For the text-containing cell, return its midpoint in [X, Y] coordinate format. 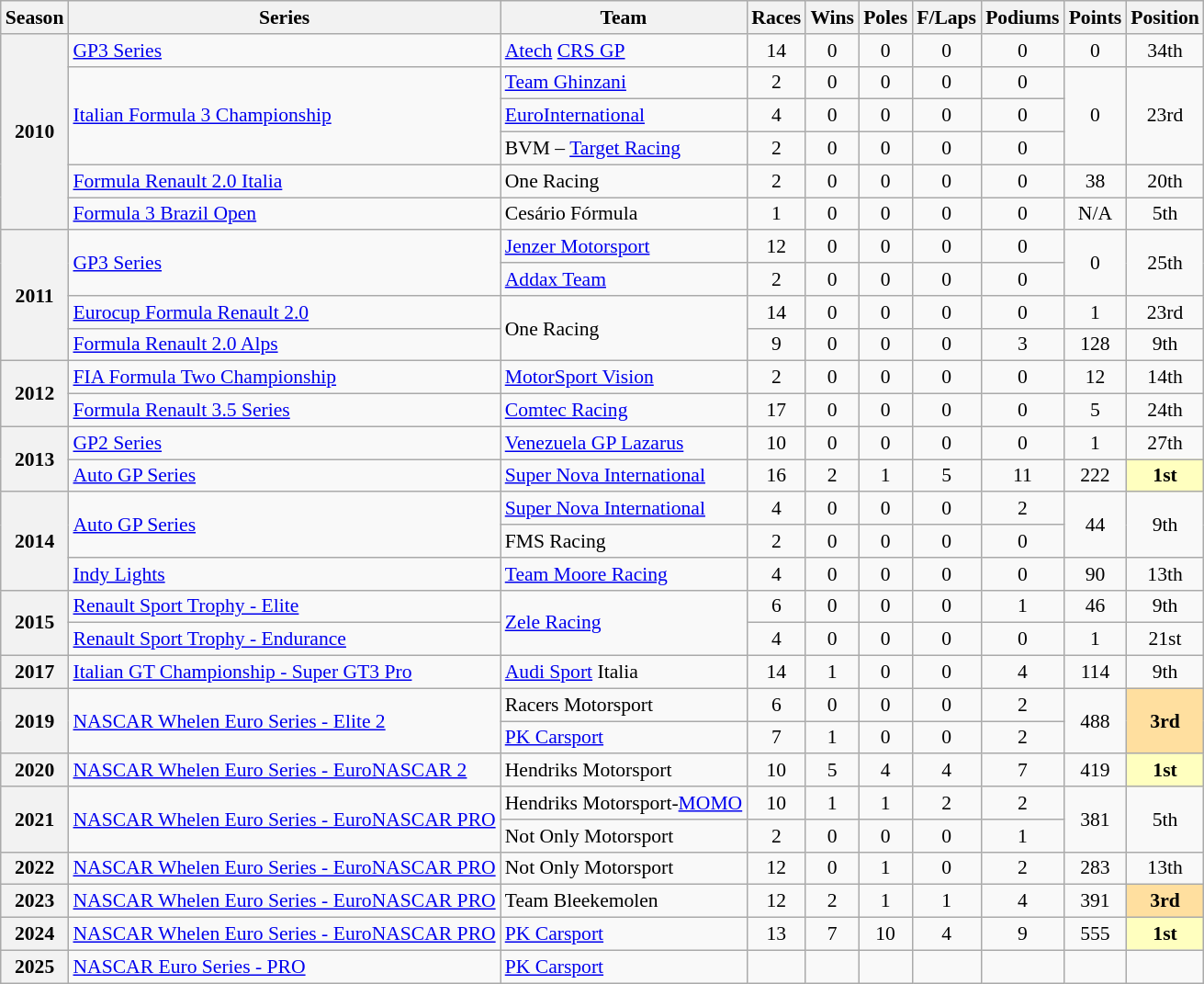
283 [1096, 868]
BVM – Target Racing [625, 149]
38 [1096, 181]
Zele Racing [625, 623]
20th [1165, 181]
EuroInternational [625, 116]
MotorSport Vision [625, 378]
Team Ghinzani [625, 83]
N/A [1096, 214]
2019 [35, 720]
Jenzer Motorsport [625, 247]
2017 [35, 673]
NASCAR Whelen Euro Series - Elite 2 [284, 720]
F/Laps [946, 17]
Points [1096, 17]
Hendriks Motorsport-MOMO [625, 803]
16 [776, 476]
Indy Lights [284, 574]
Italian GT Championship - Super GT3 Pro [284, 673]
Racers Motorsport [625, 705]
2022 [35, 868]
2023 [35, 901]
NASCAR Whelen Euro Series - EuroNASCAR 2 [284, 771]
Cesário Fórmula [625, 214]
2011 [35, 296]
14th [1165, 378]
2020 [35, 771]
Team Moore Racing [625, 574]
Races [776, 17]
2012 [35, 393]
Hendriks Motorsport [625, 771]
Renault Sport Trophy - Endurance [284, 639]
Wins [832, 17]
2013 [35, 459]
Position [1165, 17]
2021 [35, 820]
NASCAR Euro Series - PRO [284, 967]
24th [1165, 411]
Eurocup Formula Renault 2.0 [284, 312]
GP2 Series [284, 443]
488 [1096, 720]
11 [1023, 476]
Atech CRS GP [625, 51]
Venezuela GP Lazarus [625, 443]
21st [1165, 639]
Series [284, 17]
Formula Renault 2.0 Alps [284, 345]
128 [1096, 345]
Team [625, 17]
Formula 3 Brazil Open [284, 214]
Formula Renault 2.0 Italia [284, 181]
2024 [35, 934]
2025 [35, 967]
555 [1096, 934]
Season [35, 17]
Comtec Racing [625, 411]
17 [776, 411]
Addax Team [625, 279]
FIA Formula Two Championship [284, 378]
Formula Renault 3.5 Series [284, 411]
FMS Racing [625, 541]
Italian Formula 3 Championship [284, 116]
114 [1096, 673]
2015 [35, 623]
222 [1096, 476]
Poles [885, 17]
90 [1096, 574]
13 [776, 934]
419 [1096, 771]
Podiums [1023, 17]
2010 [35, 132]
391 [1096, 901]
44 [1096, 526]
381 [1096, 820]
Audi Sport Italia [625, 673]
3 [1023, 345]
2014 [35, 542]
46 [1096, 606]
Team Bleekemolen [625, 901]
34th [1165, 51]
27th [1165, 443]
Renault Sport Trophy - Elite [284, 606]
25th [1165, 263]
